Find where the given text appears and provide that cell's center as [X, Y] coordinate. 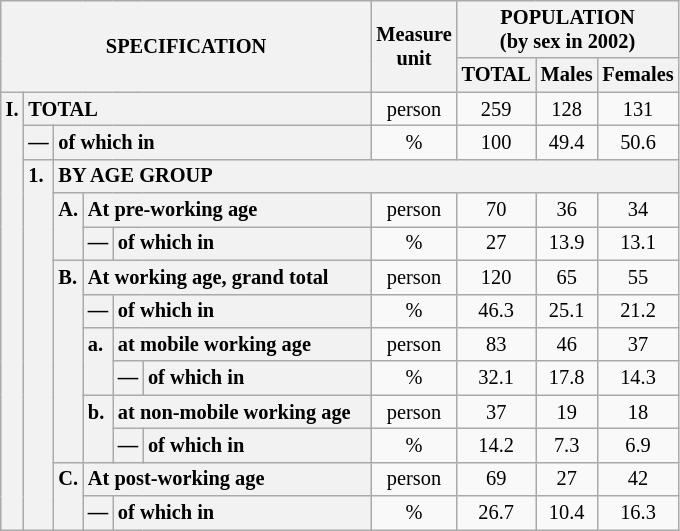
131 [638, 109]
b. [98, 428]
100 [496, 142]
POPULATION (by sex in 2002) [568, 29]
C. [68, 496]
14.2 [496, 445]
120 [496, 277]
46.3 [496, 311]
55 [638, 277]
18 [638, 412]
at mobile working age [242, 344]
At post-working age [227, 479]
SPECIFICATION [186, 46]
13.1 [638, 243]
70 [496, 210]
25.1 [567, 311]
17.8 [567, 378]
At working age, grand total [227, 277]
B. [68, 361]
BY AGE GROUP [366, 176]
10.4 [567, 513]
7.3 [567, 445]
Females [638, 75]
36 [567, 210]
46 [567, 344]
I. [12, 311]
42 [638, 479]
83 [496, 344]
13.9 [567, 243]
At pre-working age [227, 210]
259 [496, 109]
at non-mobile working age [242, 412]
Measure unit [414, 46]
128 [567, 109]
1. [38, 344]
A. [68, 226]
19 [567, 412]
21.2 [638, 311]
32.1 [496, 378]
14.3 [638, 378]
49.4 [567, 142]
a. [98, 360]
50.6 [638, 142]
34 [638, 210]
6.9 [638, 445]
16.3 [638, 513]
26.7 [496, 513]
Males [567, 75]
69 [496, 479]
65 [567, 277]
